Determine the [x, y] coordinate at the center of the cell enclosing the given text.  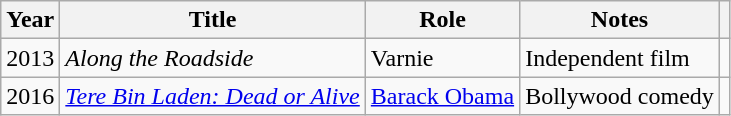
Year [30, 20]
2013 [30, 58]
Title [212, 20]
Independent film [620, 58]
Notes [620, 20]
2016 [30, 96]
Varnie [442, 58]
Tere Bin Laden: Dead or Alive [212, 96]
Along the Roadside [212, 58]
Bollywood comedy [620, 96]
Role [442, 20]
Barack Obama [442, 96]
